Detect which cell encompasses the target text, then output its (X, Y) center coordinate. 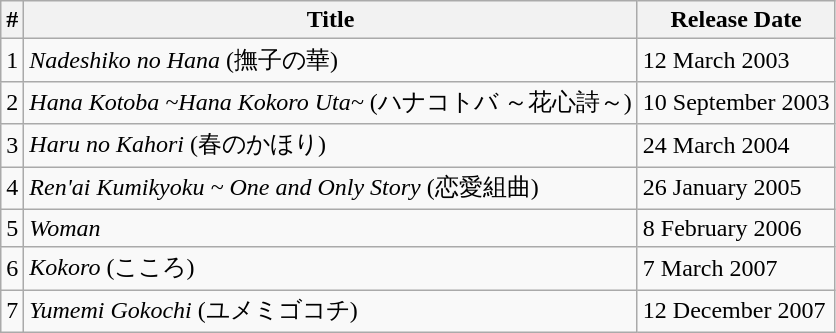
6 (12, 268)
12 March 2003 (736, 60)
8 February 2006 (736, 228)
Nadeshiko no Hana (撫子の華) (330, 60)
Yumemi Gokochi (ユメミゴコチ) (330, 312)
Hana Kotoba ~Hana Kokoro Uta~ (ハナコトバ ～花心詩～) (330, 102)
Release Date (736, 20)
Woman (330, 228)
# (12, 20)
2 (12, 102)
12 December 2007 (736, 312)
7 (12, 312)
3 (12, 146)
1 (12, 60)
10 September 2003 (736, 102)
Title (330, 20)
Ren'ai Kumikyoku ~ One and Only Story (恋愛組曲) (330, 188)
26 January 2005 (736, 188)
5 (12, 228)
24 March 2004 (736, 146)
4 (12, 188)
Kokoro (こころ) (330, 268)
7 March 2007 (736, 268)
Haru no Kahori (春のかほり) (330, 146)
